Return the (x, y) coordinate for the center point of the cell that contains the specified text.  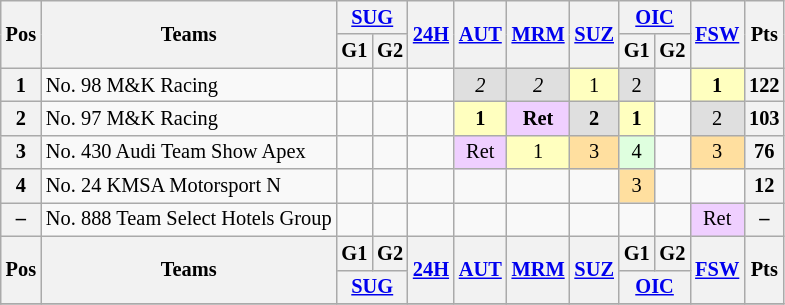
No. 430 Audi Team Show Apex (189, 152)
No. 98 M&K Racing (189, 85)
12 (764, 186)
122 (764, 85)
No. 888 Team Select Hotels Group (189, 219)
103 (764, 118)
No. 24 KMSA Motorsport N (189, 186)
No. 97 M&K Racing (189, 118)
76 (764, 152)
